Output the [x, y] coordinate of the center of the cell containing the given text.  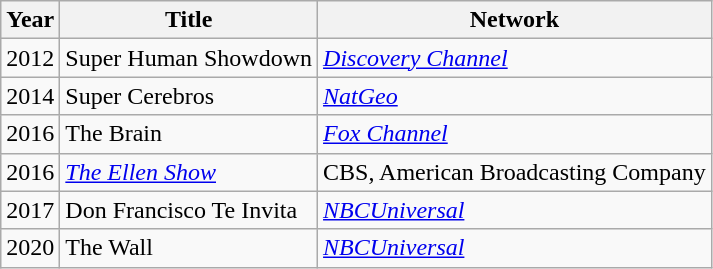
Year [30, 20]
Network [515, 20]
Super Cerebros [189, 96]
2017 [30, 210]
2014 [30, 96]
Title [189, 20]
The Wall [189, 248]
Discovery Channel [515, 58]
Super Human Showdown [189, 58]
2012 [30, 58]
The Ellen Show [189, 172]
Don Francisco Te Invita [189, 210]
The Brain [189, 134]
NatGeo [515, 96]
CBS, American Broadcasting Company [515, 172]
Fox Channel [515, 134]
2020 [30, 248]
